Locate the cell with the specified text and output its (x, y) center coordinate. 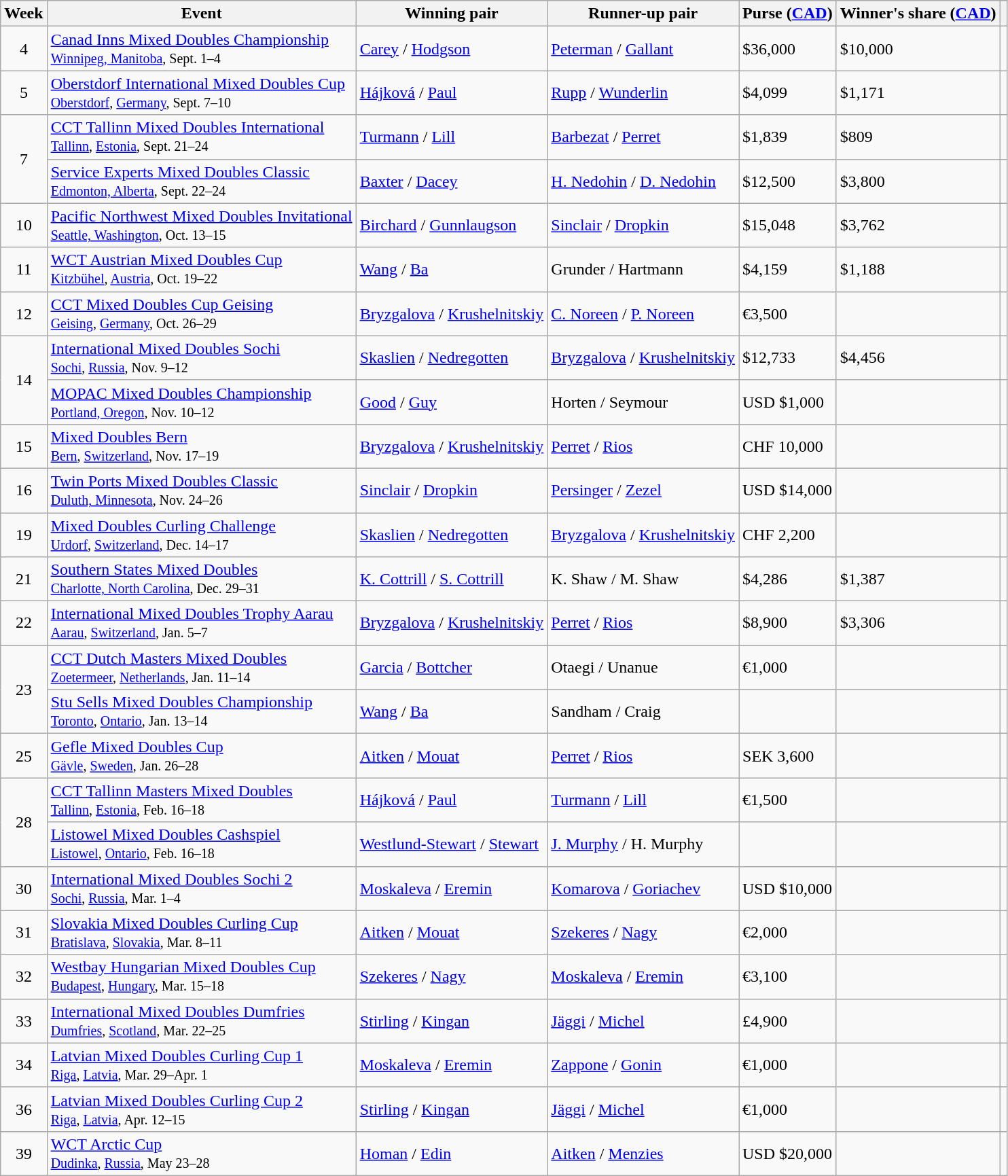
33 (24, 1020)
Twin Ports Mixed Doubles Classic Duluth, Minnesota, Nov. 24–26 (201, 491)
Persinger / Zezel (643, 491)
$12,500 (788, 181)
Stu Sells Mixed Doubles Championship Toronto, Ontario, Jan. 13–14 (201, 712)
$3,306 (918, 624)
23 (24, 690)
€2,000 (788, 932)
C. Noreen / P. Noreen (643, 314)
Latvian Mixed Doubles Curling Cup 1 Riga, Latvia, Mar. 29–Apr. 1 (201, 1065)
Pacific Northwest Mixed Doubles Invitational Seattle, Washington, Oct. 13–15 (201, 226)
Good / Guy (452, 402)
Week (24, 14)
19 (24, 534)
USD $20,000 (788, 1154)
Mixed Doubles Curling Challenge Urdorf, Switzerland, Dec. 14–17 (201, 534)
Homan / Edin (452, 1154)
$4,286 (788, 579)
Event (201, 14)
CHF 2,200 (788, 534)
34 (24, 1065)
Southern States Mixed Doubles Charlotte, North Carolina, Dec. 29–31 (201, 579)
$1,839 (788, 137)
$8,900 (788, 624)
Rupp / Wunderlin (643, 92)
10 (24, 226)
$15,048 (788, 226)
$4,159 (788, 269)
39 (24, 1154)
Peterman / Gallant (643, 49)
$4,456 (918, 357)
21 (24, 579)
International Mixed Doubles Trophy Aarau Aarau, Switzerland, Jan. 5–7 (201, 624)
Barbezat / Perret (643, 137)
Komarova / Goriachev (643, 889)
$3,800 (918, 181)
€3,500 (788, 314)
$36,000 (788, 49)
J. Murphy / H. Murphy (643, 844)
Zappone / Gonin (643, 1065)
Westbay Hungarian Mixed Doubles Cup Budapest, Hungary, Mar. 15–18 (201, 977)
$1,387 (918, 579)
Birchard / Gunnlaugson (452, 226)
Otaegi / Unanue (643, 667)
$10,000 (918, 49)
Baxter / Dacey (452, 181)
12 (24, 314)
11 (24, 269)
Winning pair (452, 14)
International Mixed Doubles Dumfries Dumfries, Scotland, Mar. 22–25 (201, 1020)
Oberstdorf International Mixed Doubles Cup Oberstdorf, Germany, Sept. 7–10 (201, 92)
Mixed Doubles Bern Bern, Switzerland, Nov. 17–19 (201, 446)
Westlund-Stewart / Stewart (452, 844)
7 (24, 159)
4 (24, 49)
Listowel Mixed Doubles Cashspiel Listowel, Ontario, Feb. 16–18 (201, 844)
Carey / Hodgson (452, 49)
Service Experts Mixed Doubles Classic Edmonton, Alberta, Sept. 22–24 (201, 181)
31 (24, 932)
5 (24, 92)
USD $14,000 (788, 491)
CCT Dutch Masters Mixed Doubles Zoetermeer, Netherlands, Jan. 11–14 (201, 667)
Canad Inns Mixed Doubles Championship Winnipeg, Manitoba, Sept. 1–4 (201, 49)
USD $1,000 (788, 402)
Grunder / Hartmann (643, 269)
International Mixed Doubles Sochi Sochi, Russia, Nov. 9–12 (201, 357)
€1,500 (788, 800)
SEK 3,600 (788, 755)
28 (24, 822)
14 (24, 380)
36 (24, 1109)
€3,100 (788, 977)
$12,733 (788, 357)
H. Nedohin / D. Nedohin (643, 181)
Runner-up pair (643, 14)
22 (24, 624)
Horten / Seymour (643, 402)
Sandham / Craig (643, 712)
WCT Austrian Mixed Doubles Cup Kitzbühel, Austria, Oct. 19–22 (201, 269)
CCT Mixed Doubles Cup Geising Geising, Germany, Oct. 26–29 (201, 314)
$1,188 (918, 269)
30 (24, 889)
WCT Arctic Cup Dudinka, Russia, May 23–28 (201, 1154)
USD $10,000 (788, 889)
$4,099 (788, 92)
32 (24, 977)
K. Cottrill / S. Cottrill (452, 579)
25 (24, 755)
Winner's share (CAD) (918, 14)
CCT Tallinn Masters Mixed Doubles Tallinn, Estonia, Feb. 16–18 (201, 800)
Latvian Mixed Doubles Curling Cup 2 Riga, Latvia, Apr. 12–15 (201, 1109)
$1,171 (918, 92)
Aitken / Menzies (643, 1154)
$809 (918, 137)
Slovakia Mixed Doubles Curling Cup Bratislava, Slovakia, Mar. 8–11 (201, 932)
16 (24, 491)
MOPAC Mixed Doubles Championship Portland, Oregon, Nov. 10–12 (201, 402)
Garcia / Bottcher (452, 667)
$3,762 (918, 226)
15 (24, 446)
Purse (CAD) (788, 14)
Gefle Mixed Doubles Cup Gävle, Sweden, Jan. 26–28 (201, 755)
£4,900 (788, 1020)
K. Shaw / M. Shaw (643, 579)
International Mixed Doubles Sochi 2 Sochi, Russia, Mar. 1–4 (201, 889)
CCT Tallinn Mixed Doubles International Tallinn, Estonia, Sept. 21–24 (201, 137)
CHF 10,000 (788, 446)
